From the cell containing the given text, extract its center point as (x, y) coordinate. 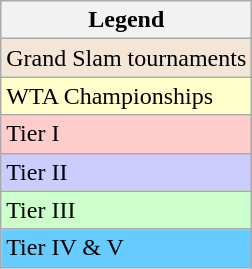
Legend (126, 20)
Tier I (126, 134)
Grand Slam tournaments (126, 58)
WTA Championships (126, 96)
Tier III (126, 210)
Tier II (126, 172)
Tier IV & V (126, 248)
